Detect which cell encompasses the target text, then output its [x, y] center coordinate. 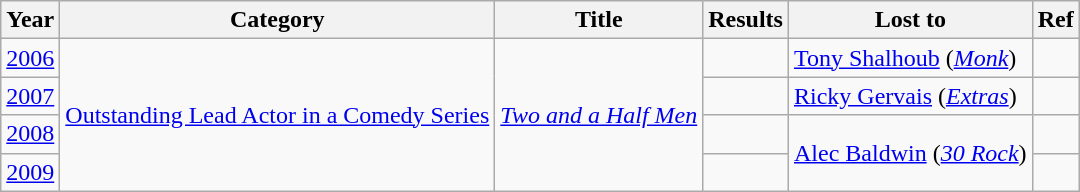
Outstanding Lead Actor in a Comedy Series [278, 115]
Ricky Gervais (Extras) [910, 96]
Category [278, 20]
Lost to [910, 20]
2007 [30, 96]
2008 [30, 134]
Year [30, 20]
Ref [1056, 20]
Title [599, 20]
2009 [30, 172]
Tony Shalhoub (Monk) [910, 58]
Results [746, 20]
2006 [30, 58]
Two and a Half Men [599, 115]
Alec Baldwin (30 Rock) [910, 153]
